Identify which cell holds the provided text, then report its (x, y) central coordinate. 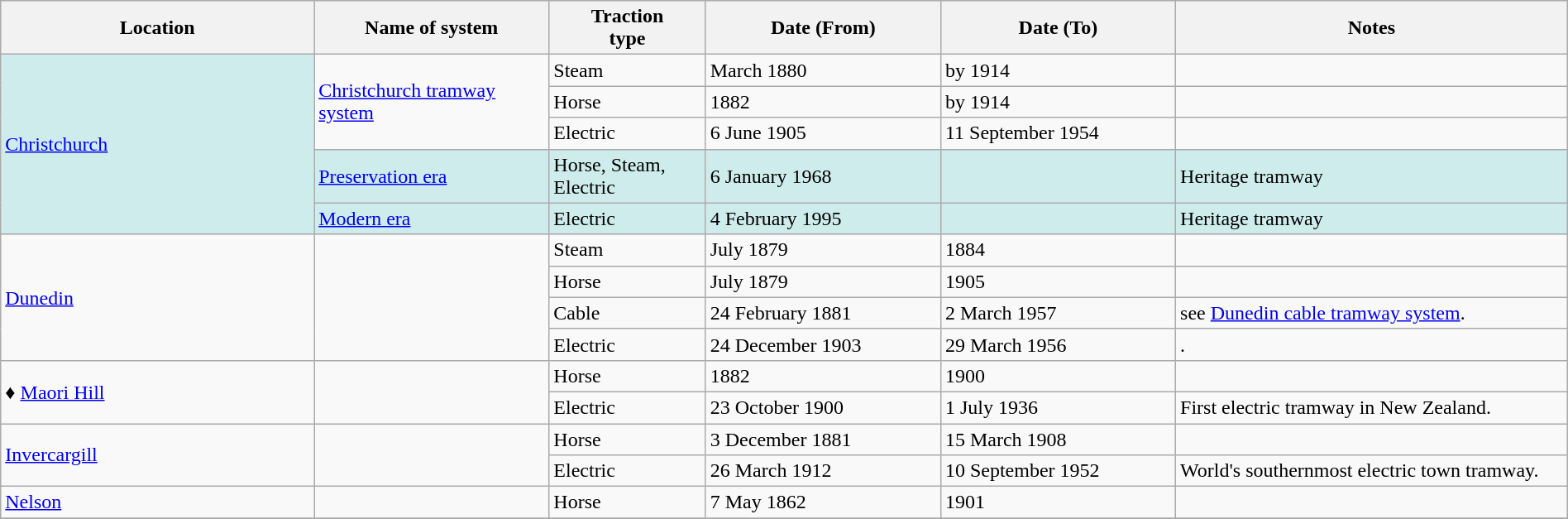
World's southernmost electric town tramway. (1372, 471)
Location (157, 28)
26 March 1912 (823, 471)
3 December 1881 (823, 440)
Christchurch (157, 144)
Name of system (432, 28)
Horse, Steam, Electric (627, 175)
Date (From) (823, 28)
10 September 1952 (1058, 471)
Tractiontype (627, 28)
Invercargill (157, 455)
Cable (627, 313)
23 October 1900 (823, 407)
1900 (1058, 376)
1 July 1936 (1058, 407)
March 1880 (823, 70)
29 March 1956 (1058, 344)
Christchurch tramway system (432, 102)
Modern era (432, 219)
24 December 1903 (823, 344)
7 May 1862 (823, 502)
Notes (1372, 28)
Dunedin (157, 297)
6 June 1905 (823, 133)
Preservation era (432, 175)
11 September 1954 (1058, 133)
2 March 1957 (1058, 313)
Nelson (157, 502)
15 March 1908 (1058, 440)
♦ Maori Hill (157, 392)
. (1372, 344)
1905 (1058, 281)
1901 (1058, 502)
Date (To) (1058, 28)
6 January 1968 (823, 175)
1884 (1058, 250)
4 February 1995 (823, 219)
see Dunedin cable tramway system. (1372, 313)
First electric tramway in New Zealand. (1372, 407)
24 February 1881 (823, 313)
